Provide the [x, y] coordinate of the cell's center where the given text is located.  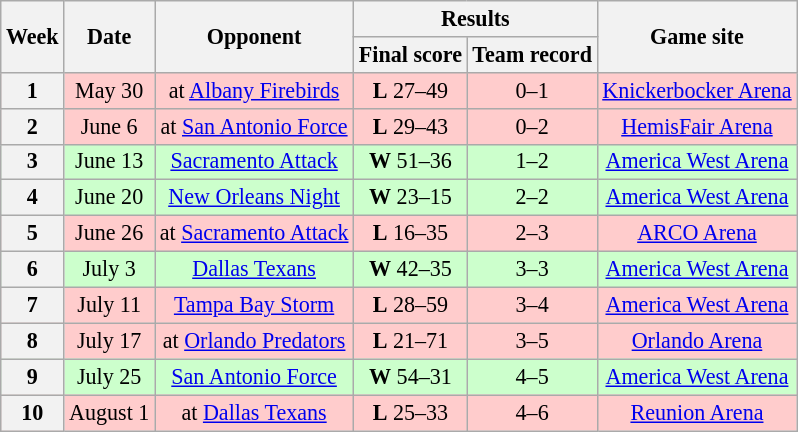
W 23–15 [411, 198]
June 6 [110, 126]
at Dallas Texans [254, 412]
July 11 [110, 305]
ARCO Arena [697, 233]
8 [32, 341]
at Sacramento Attack [254, 233]
9 [32, 377]
Date [110, 36]
W 54–31 [411, 377]
2 [32, 126]
1 [32, 90]
Reunion Arena [697, 412]
3 [32, 162]
4–6 [532, 412]
at Albany Firebirds [254, 90]
L 16–35 [411, 233]
at Orlando Predators [254, 341]
San Antonio Force [254, 377]
Dallas Texans [254, 269]
June 20 [110, 198]
W 51–36 [411, 162]
2–3 [532, 233]
5 [32, 233]
3–3 [532, 269]
Team record [532, 54]
HemisFair Arena [697, 126]
W 42–35 [411, 269]
Results [476, 18]
Orlando Arena [697, 341]
0–1 [532, 90]
2–2 [532, 198]
May 30 [110, 90]
L 29–43 [411, 126]
June 13 [110, 162]
Opponent [254, 36]
New Orleans Night [254, 198]
10 [32, 412]
Final score [411, 54]
June 26 [110, 233]
Game site [697, 36]
0–2 [532, 126]
L 28–59 [411, 305]
August 1 [110, 412]
7 [32, 305]
4–5 [532, 377]
4 [32, 198]
July 3 [110, 269]
3–5 [532, 341]
Week [32, 36]
L 25–33 [411, 412]
July 17 [110, 341]
6 [32, 269]
L 21–71 [411, 341]
Tampa Bay Storm [254, 305]
L 27–49 [411, 90]
1–2 [532, 162]
Sacramento Attack [254, 162]
July 25 [110, 377]
Knickerbocker Arena [697, 90]
at San Antonio Force [254, 126]
3–4 [532, 305]
